Find where the given text appears and provide that cell's center as [X, Y] coordinate. 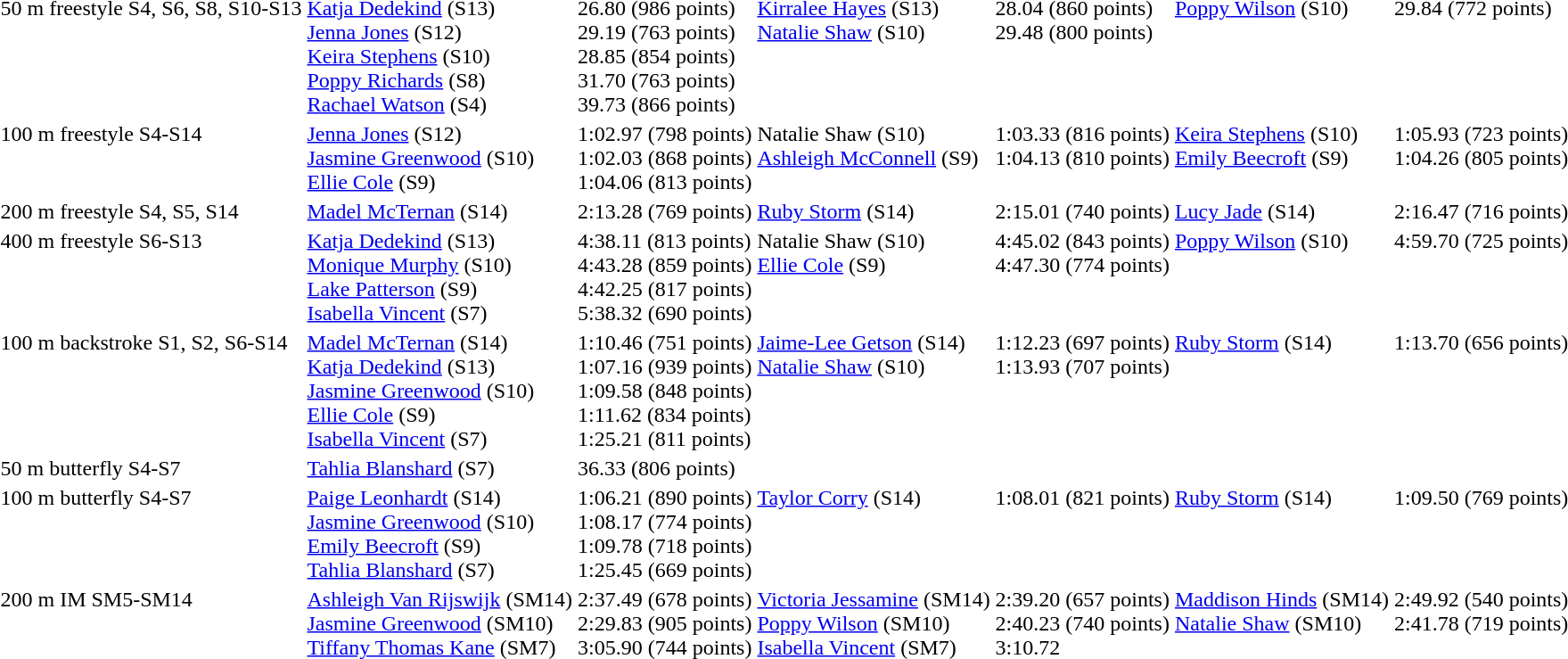
Tahlia Blanshard (S7) [440, 468]
Natalie Shaw (S10)Ashleigh McConnell (S9) [874, 158]
Madel McTernan (S14)Katja Dedekind (S13)Jasmine Greenwood (S10)Ellie Cole (S9)Isabella Vincent (S7) [440, 391]
1:03.33 (816 points)1:04.13 (810 points) [1082, 158]
1:10.46 (751 points)1:07.16 (939 points)1:09.58 (848 points)1:11.62 (834 points)1:25.21 (811 points) [665, 391]
Katja Dedekind (S13)Monique Murphy (S10)Lake Patterson (S9)Isabella Vincent (S7) [440, 276]
Paige Leonhardt (S14)Jasmine Greenwood (S10)Emily Beecroft (S9)Tahlia Blanshard (S7) [440, 533]
1:12.23 (697 points)1:13.93 (707 points) [1082, 391]
Madel McTernan (S14) [440, 211]
4:38.11 (813 points) 4:43.28 (859 points)4:42.25 (817 points)5:38.32 (690 points) [665, 276]
Jenna Jones (S12)Jasmine Greenwood (S10)Ellie Cole (S9) [440, 158]
2:15.01 (740 points) [1082, 211]
Keira Stephens (S10)Emily Beecroft (S9) [1282, 158]
Lucy Jade (S14) [1282, 211]
36.33 (806 points) [665, 468]
Taylor Corry (S14) [874, 533]
1:02.97 (798 points)1:02.03 (868 points)1:04.06 (813 points) [665, 158]
4:45.02 (843 points)4:47.30 (774 points) [1082, 276]
Natalie Shaw (S10)Ellie Cole (S9) [874, 276]
1:06.21 (890 points)1:08.17 (774 points)1:09.78 (718 points)1:25.45 (669 points) [665, 533]
2:13.28 (769 points) [665, 211]
Poppy Wilson (S10) [1282, 276]
1:08.01 (821 points) [1082, 533]
Jaime-Lee Getson (S14)Natalie Shaw (S10) [874, 391]
